Locate the cell with the specified text and output its [X, Y] center coordinate. 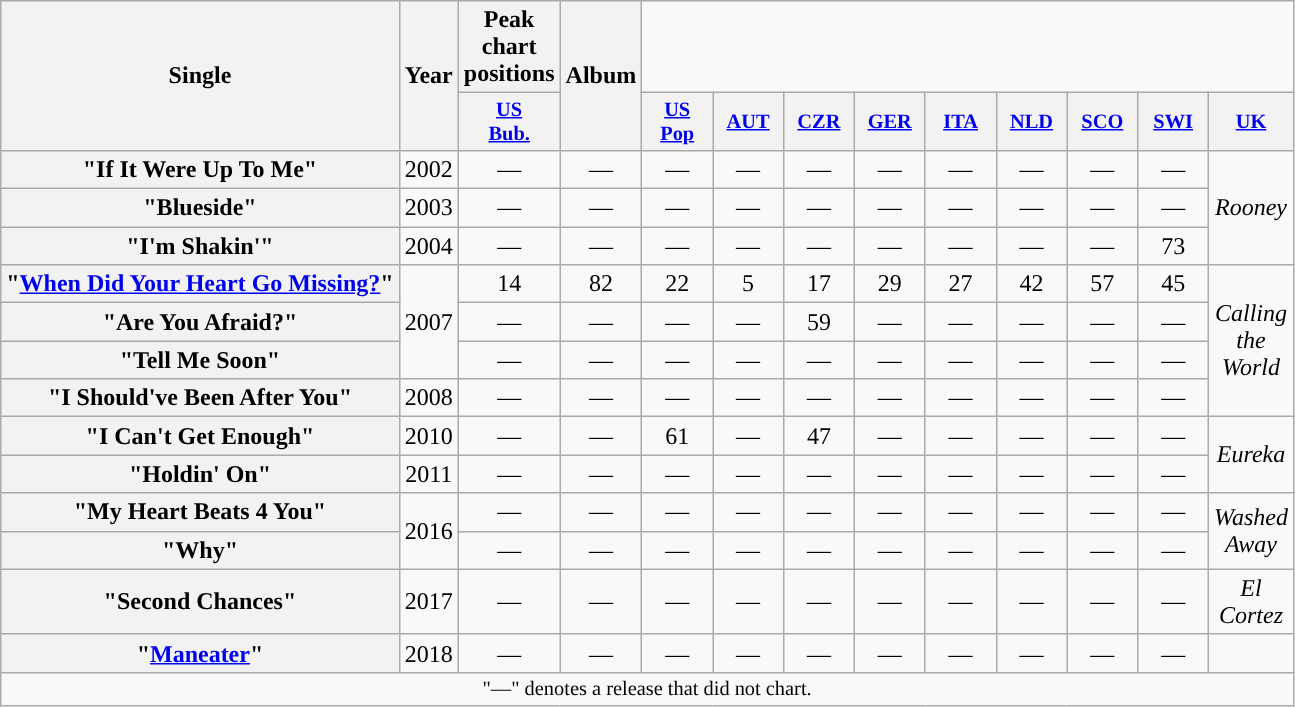
"—" denotes a release that did not chart. [648, 689]
UK [1252, 122]
2016 [428, 531]
"Why" [200, 550]
29 [890, 284]
2010 [428, 436]
"My Heart Beats 4 You" [200, 512]
82 [601, 284]
AUT [748, 122]
42 [1032, 284]
Year [428, 76]
"If It Were Up To Me" [200, 169]
"Maneater" [200, 653]
El Cortez [1252, 602]
"I Can't Get Enough" [200, 436]
"Tell Me Soon" [200, 360]
"Blueside" [200, 208]
"I Should've Been After You" [200, 398]
CZR [818, 122]
61 [678, 436]
ITA [960, 122]
SWI [1174, 122]
"Are You Afraid?" [200, 322]
SCO [1102, 122]
57 [1102, 284]
Album [601, 76]
Rooney [1252, 207]
2018 [428, 653]
2017 [428, 602]
Single [200, 76]
USBub. [509, 122]
2008 [428, 398]
5 [748, 284]
NLD [1032, 122]
27 [960, 284]
GER [890, 122]
22 [678, 284]
2002 [428, 169]
USPop [678, 122]
73 [1174, 246]
45 [1174, 284]
Peak chart positions [509, 47]
47 [818, 436]
2004 [428, 246]
2007 [428, 322]
59 [818, 322]
2003 [428, 208]
Eureka [1252, 455]
"When Did Your Heart Go Missing?" [200, 284]
Calling the World [1252, 341]
"Holdin' On" [200, 474]
2011 [428, 474]
17 [818, 284]
"I'm Shakin'" [200, 246]
14 [509, 284]
Washed Away [1252, 531]
"Second Chances" [200, 602]
